Detect which cell encompasses the target text, then output its [X, Y] center coordinate. 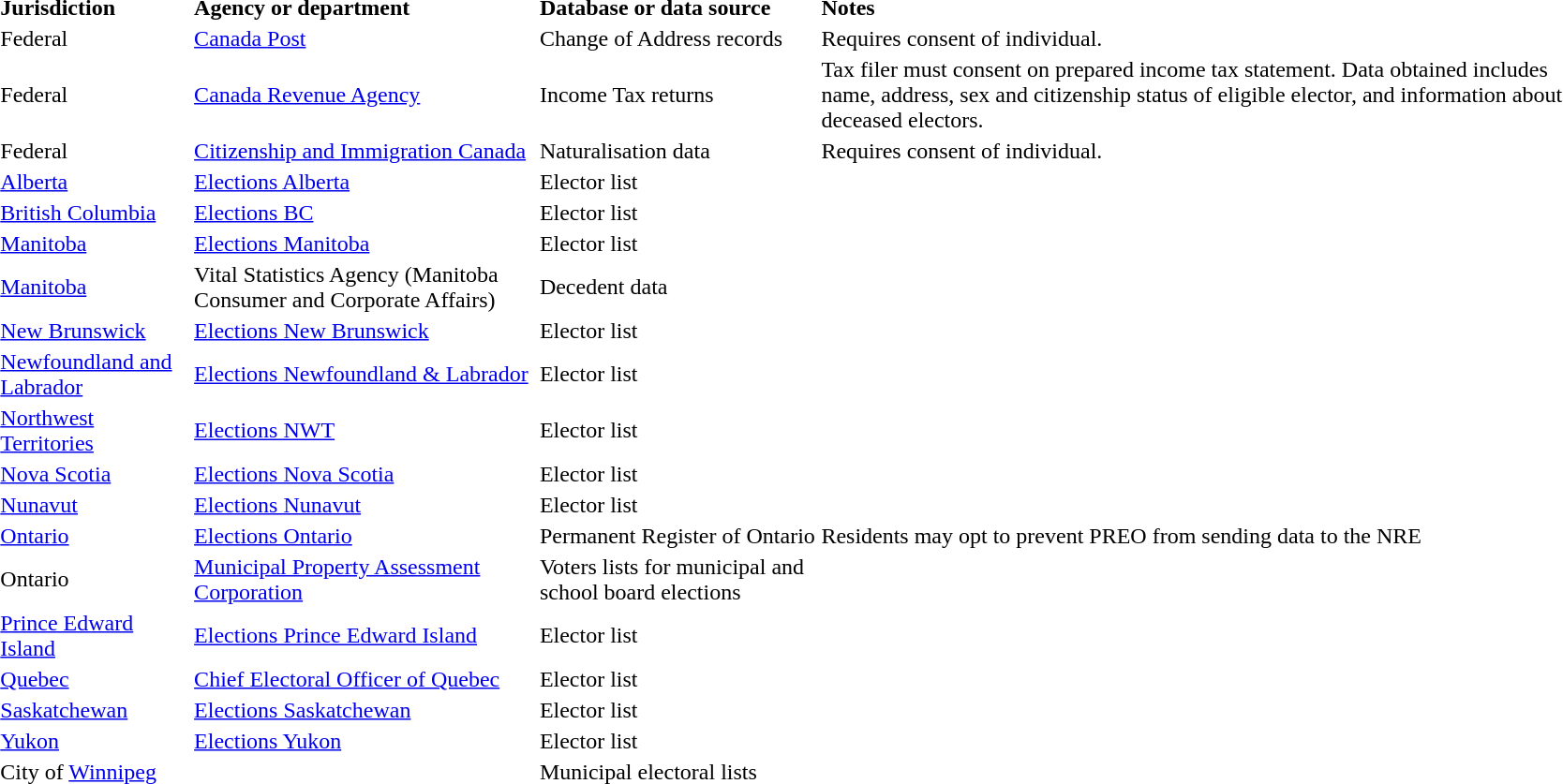
Vital Statistics Agency (Manitoba Consumer and Corporate Affairs) [365, 287]
Canada Post [365, 38]
Income Tax returns [677, 95]
Elections Saskatchewan [365, 710]
Municipal Property Assessment Corporation [365, 579]
Naturalisation data [677, 151]
Elections Nova Scotia [365, 474]
Change of Address records [677, 38]
Permanent Register of Ontario [677, 536]
Citizenship and Immigration Canada [365, 151]
Canada Revenue Agency [365, 95]
Decedent data [677, 287]
Elections Newfoundland & Labrador [365, 375]
Elections Nunavut [365, 505]
Elections Manitoba [365, 244]
Elections Yukon [365, 741]
Voters lists for municipal and school board elections [677, 579]
Elections NWT [365, 431]
Elections Alberta [365, 182]
Elections BC [365, 213]
Elections Prince Edward Island [365, 635]
Elections Ontario [365, 536]
Chief Electoral Officer of Quebec [365, 679]
Elections New Brunswick [365, 331]
